Identify which cell holds the provided text, then report its [x, y] central coordinate. 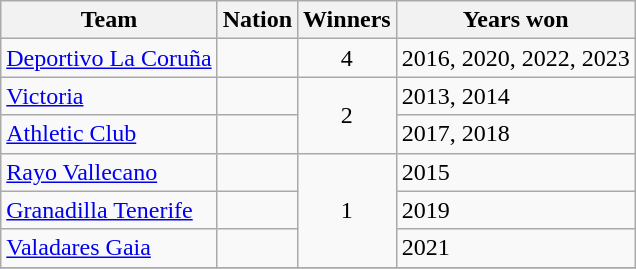
Winners [348, 20]
2019 [516, 210]
2016, 2020, 2022, 2023 [516, 58]
Nation [257, 20]
2015 [516, 172]
Rayo Vallecano [109, 172]
Valadares Gaia [109, 248]
Years won [516, 20]
Victoria [109, 96]
Granadilla Tenerife [109, 210]
2 [348, 115]
4 [348, 58]
Team [109, 20]
Deportivo La Coruña [109, 58]
2013, 2014 [516, 96]
2017, 2018 [516, 134]
1 [348, 210]
Athletic Club [109, 134]
2021 [516, 248]
